Pinpoint the cell where the given text exists, returning its (X, Y) midpoint coordinate. 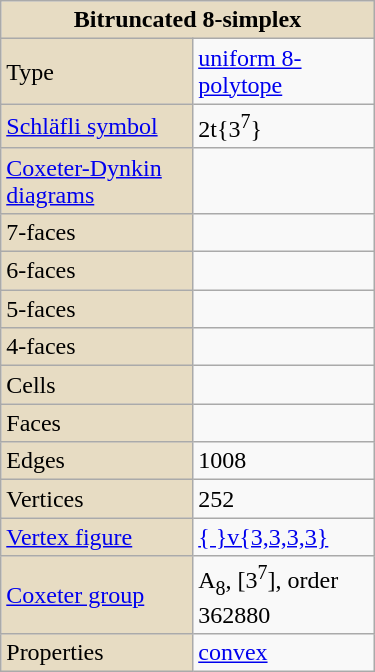
7-faces (97, 232)
6-faces (97, 271)
2t{37} (284, 126)
{ }v{3,3,3,3} (284, 537)
Edges (97, 461)
5-faces (97, 309)
uniform 8-polytope (284, 72)
1008 (284, 461)
Cells (97, 385)
Coxeter-Dynkin diagrams (97, 180)
4-faces (97, 347)
Coxeter group (97, 595)
Type (97, 72)
A8, [37], order 362880 (284, 595)
convex (284, 653)
Vertices (97, 499)
Vertex figure (97, 537)
252 (284, 499)
Properties (97, 653)
Bitruncated 8-simplex (188, 20)
Schläfli symbol (97, 126)
Faces (97, 423)
